Detect which cell encompasses the target text, then output its (x, y) center coordinate. 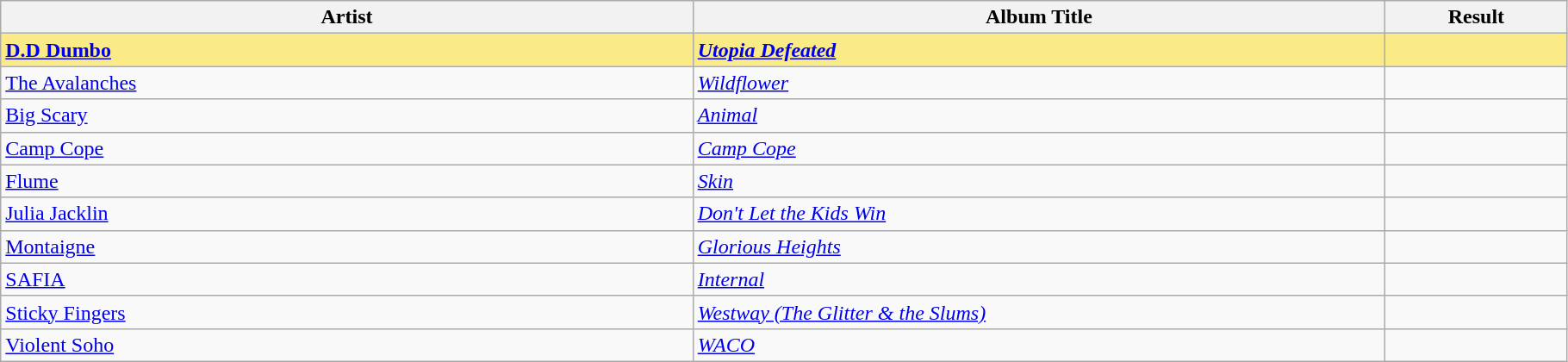
Sticky Fingers (346, 312)
D.D Dumbo (346, 50)
Don't Let the Kids Win (1039, 214)
Flume (346, 181)
Animal (1039, 115)
Violent Soho (346, 345)
Artist (346, 17)
The Avalanches (346, 83)
WACO (1039, 345)
Skin (1039, 181)
Montaigne (346, 247)
Utopia Defeated (1039, 50)
Internal (1039, 279)
Westway (The Glitter & the Slums) (1039, 312)
SAFIA (346, 279)
Glorious Heights (1039, 247)
Big Scary (346, 115)
Julia Jacklin (346, 214)
Wildflower (1039, 83)
Result (1477, 17)
Album Title (1039, 17)
